Output the (X, Y) coordinate of the center of the cell containing the given text.  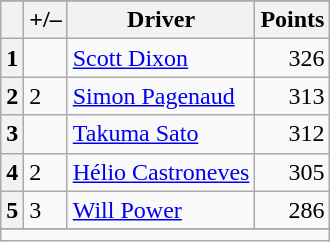
Scott Dixon (161, 58)
Driver (161, 20)
305 (292, 172)
Points (292, 20)
326 (292, 58)
313 (292, 96)
312 (292, 134)
Takuma Sato (161, 134)
Will Power (161, 210)
Hélio Castroneves (161, 172)
1 (12, 58)
5 (12, 210)
Simon Pagenaud (161, 96)
4 (12, 172)
+/– (46, 20)
286 (292, 210)
